Output the [x, y] coordinate of the center of the cell containing the given text.  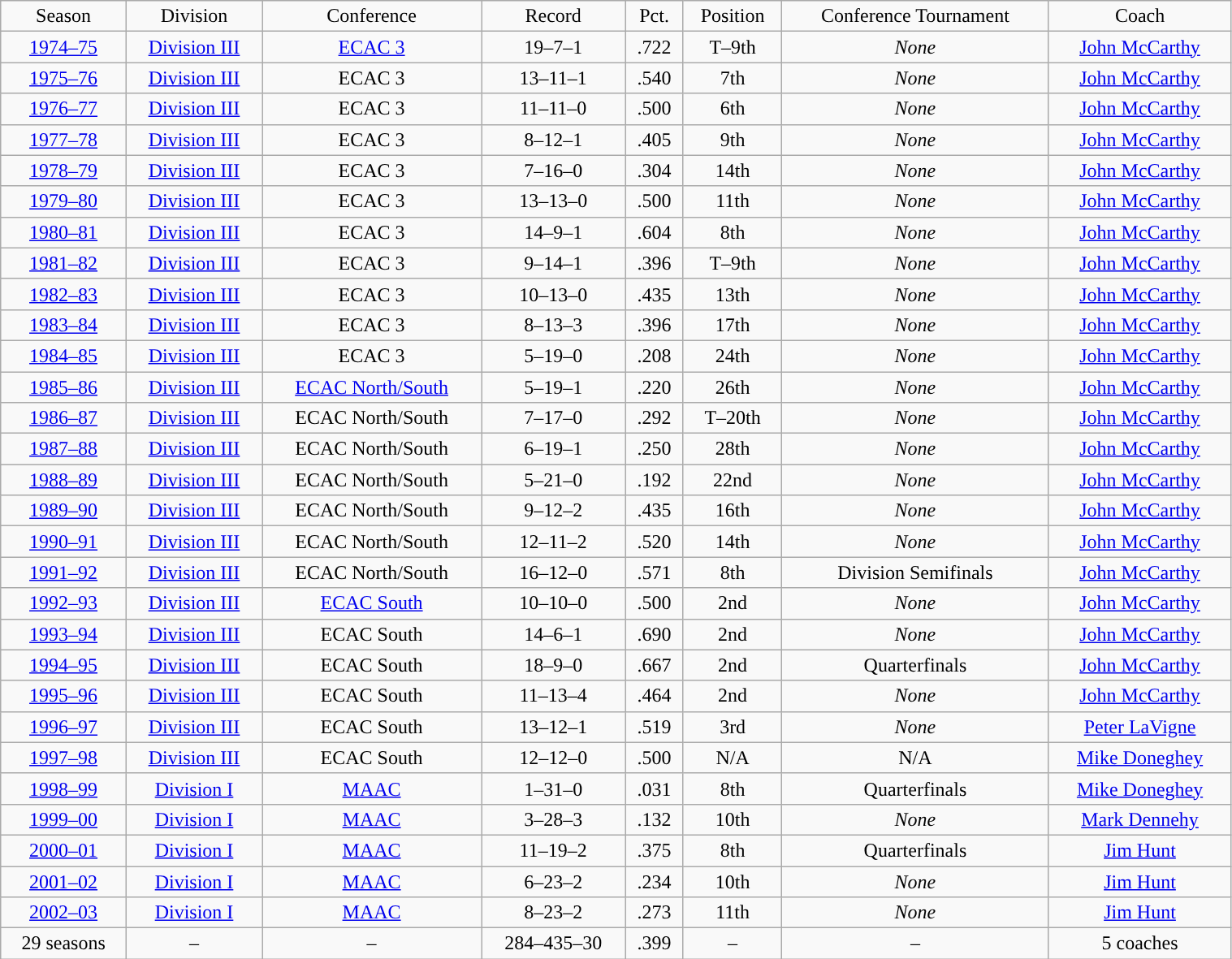
29 seasons [63, 944]
2002–03 [63, 913]
9–14–1 [554, 263]
Division Semifinals [915, 572]
2001–02 [63, 881]
10–10–0 [554, 603]
Conference [372, 16]
.132 [655, 819]
6–19–1 [554, 449]
1995–96 [63, 696]
1978–79 [63, 171]
Mark Dennehy [1140, 819]
1997–98 [63, 758]
Peter LaVigne [1140, 727]
5 coaches [1140, 944]
16–12–0 [554, 572]
7th [733, 78]
1986–87 [63, 418]
5–19–1 [554, 387]
Record [554, 16]
8–13–3 [554, 325]
10–13–0 [554, 294]
13th [733, 294]
11–19–2 [554, 850]
.399 [655, 944]
1992–93 [63, 603]
13–12–1 [554, 727]
18–9–0 [554, 665]
6th [733, 109]
.375 [655, 850]
14–9–1 [554, 232]
14–6–1 [554, 634]
1975–76 [63, 78]
.208 [655, 356]
3rd [733, 727]
1990–91 [63, 542]
2000–01 [63, 850]
11–13–4 [554, 696]
1985–86 [63, 387]
1999–00 [63, 819]
.405 [655, 140]
Conference Tournament [915, 16]
1976–77 [63, 109]
5–19–0 [554, 356]
.304 [655, 171]
.571 [655, 572]
.220 [655, 387]
1991–92 [63, 572]
8–12–1 [554, 140]
Division [193, 16]
Coach [1140, 16]
Season [63, 16]
7–17–0 [554, 418]
.667 [655, 665]
.604 [655, 232]
9th [733, 140]
.519 [655, 727]
12–12–0 [554, 758]
.722 [655, 47]
.690 [655, 634]
.540 [655, 78]
1982–83 [63, 294]
.234 [655, 881]
5–21–0 [554, 480]
13–13–0 [554, 201]
Position [733, 16]
T–20th [733, 418]
.520 [655, 542]
16th [733, 511]
1993–94 [63, 634]
1–31–0 [554, 788]
1983–84 [63, 325]
22nd [733, 480]
7–16–0 [554, 171]
11–11–0 [554, 109]
9–12–2 [554, 511]
1987–88 [63, 449]
28th [733, 449]
.292 [655, 418]
.273 [655, 913]
1981–82 [63, 263]
1998–99 [63, 788]
.464 [655, 696]
1979–80 [63, 201]
8–23–2 [554, 913]
12–11–2 [554, 542]
.192 [655, 480]
1994–95 [63, 665]
1989–90 [63, 511]
.031 [655, 788]
1980–81 [63, 232]
19–7–1 [554, 47]
26th [733, 387]
1996–97 [63, 727]
1984–85 [63, 356]
3–28–3 [554, 819]
6–23–2 [554, 881]
24th [733, 356]
1977–78 [63, 140]
Pct. [655, 16]
.250 [655, 449]
1974–75 [63, 47]
17th [733, 325]
1988–89 [63, 480]
284–435–30 [554, 944]
13–11–1 [554, 78]
